Determine the (X, Y) coordinate at the center of the cell enclosing the given text.  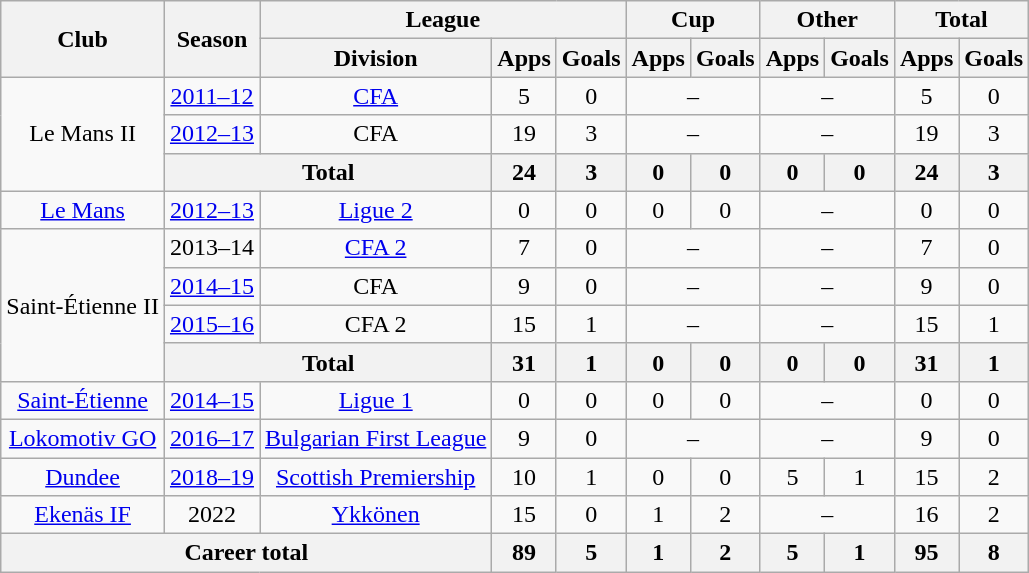
Ekenäs IF (83, 515)
8 (994, 553)
2022 (212, 515)
Division (376, 58)
Le Mans II (83, 134)
Ykkönen (376, 515)
2013–14 (212, 248)
2015–16 (212, 324)
95 (926, 553)
2011–12 (212, 96)
Scottish Premiership (376, 477)
2018–19 (212, 477)
Ligue 1 (376, 400)
Dundee (83, 477)
Career total (246, 553)
89 (524, 553)
16 (926, 515)
Other (827, 20)
Le Mans (83, 210)
10 (524, 477)
Cup (693, 20)
Saint-Étienne II (83, 305)
Lokomotiv GO (83, 438)
Ligue 2 (376, 210)
Saint-Étienne (83, 400)
League (444, 20)
Club (83, 39)
Bulgarian First League (376, 438)
2016–17 (212, 438)
Season (212, 39)
